Find where the given text appears and provide that cell's center as [X, Y] coordinate. 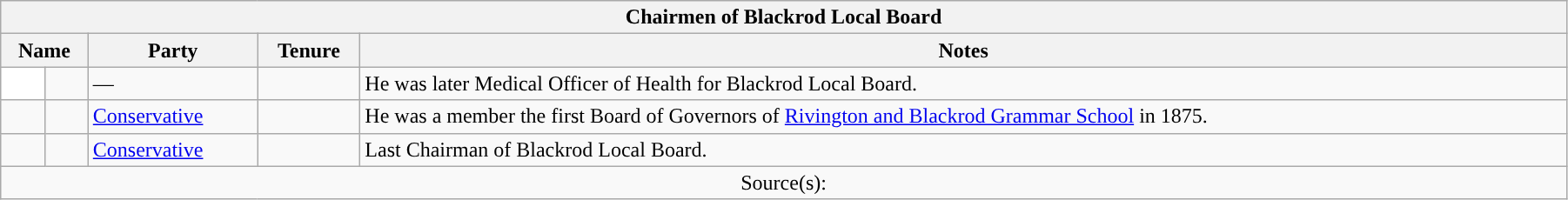
Source(s): [784, 183]
Notes [964, 50]
Party [172, 50]
He was a member the first Board of Governors of Rivington and Blackrod Grammar School in 1875. [964, 117]
Last Chairman of Blackrod Local Board. [964, 150]
Name [45, 50]
He was later Medical Officer of Health for Blackrod Local Board. [964, 83]
Tenure [309, 50]
— [172, 83]
Chairmen of Blackrod Local Board [784, 17]
